Return the [X, Y] coordinate for the center point of the cell that contains the specified text.  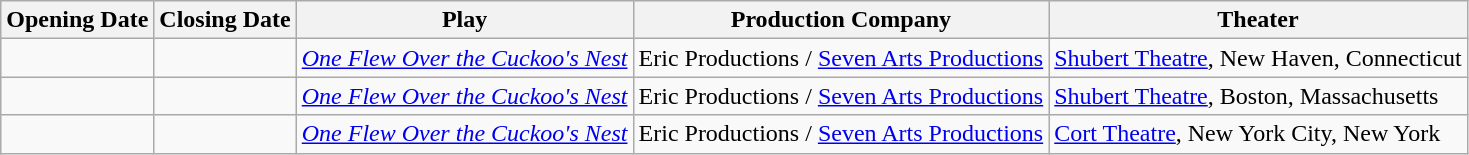
Cort Theatre, New York City, New York [1258, 134]
Theater [1258, 20]
Shubert Theatre, Boston, Massachusetts [1258, 96]
Shubert Theatre, New Haven, Connecticut [1258, 58]
Play [464, 20]
Opening Date [78, 20]
Closing Date [225, 20]
Production Company [841, 20]
